Pinpoint the cell where the given text exists, returning its [X, Y] midpoint coordinate. 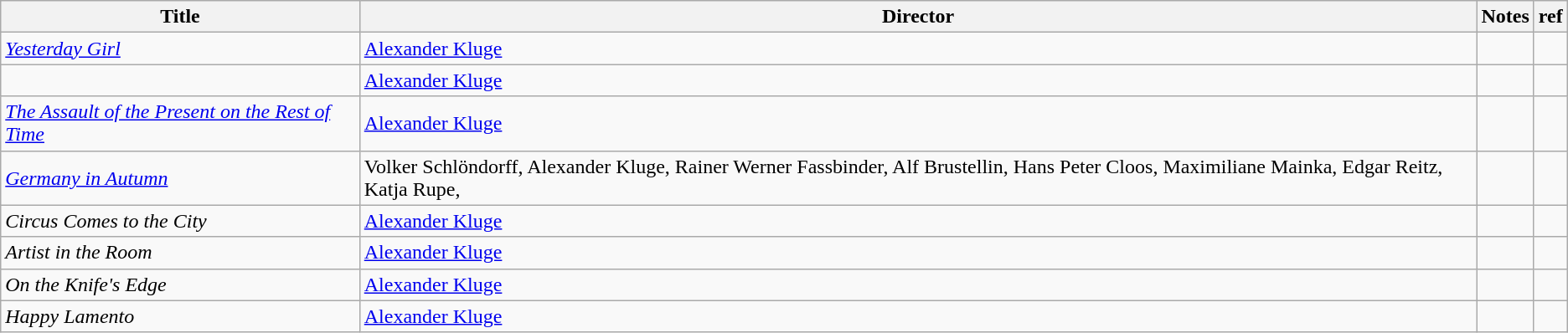
The Assault of the Present on the Rest of Time [180, 124]
Happy Lamento [180, 316]
ref [1550, 17]
Germany in Autumn [180, 177]
Title [180, 17]
Notes [1505, 17]
On the Knife's Edge [180, 284]
Circus Comes to the City [180, 221]
Volker Schlöndorff, Alexander Kluge, Rainer Werner Fassbinder, Alf Brustellin, Hans Peter Cloos, Maximiliane Mainka, Edgar Reitz, Katja Rupe, [918, 177]
Director [918, 17]
Artist in the Room [180, 253]
Yesterday Girl [180, 49]
